From the cell containing the given text, extract its center point as (X, Y) coordinate. 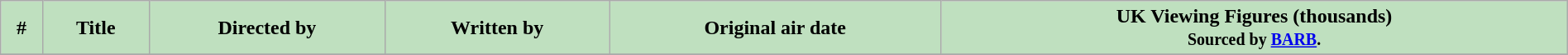
Written by (498, 28)
UK Viewing Figures (thousands) Sourced by BARB. (1254, 28)
Directed by (266, 28)
Title (96, 28)
# (22, 28)
Original air date (776, 28)
